Determine the (X, Y) coordinate at the center of the cell enclosing the given text.  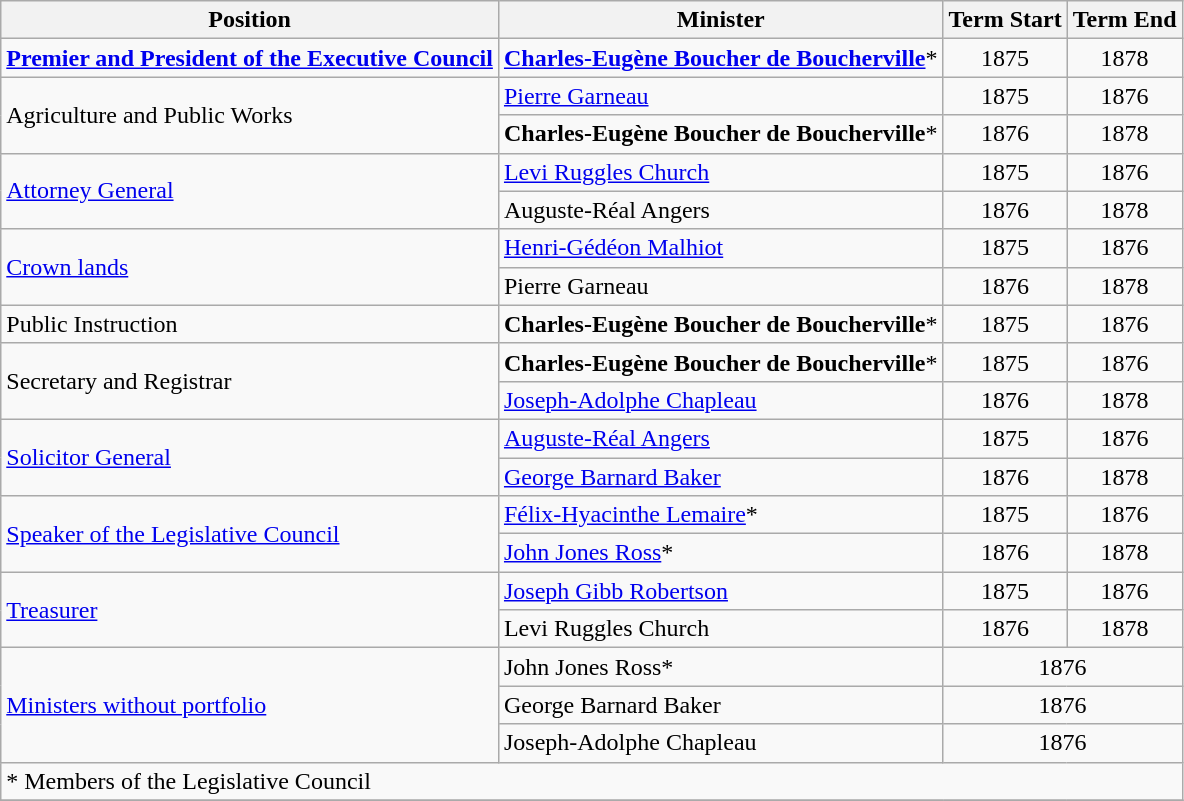
Agriculture and Public Works (250, 115)
Joseph Gibb Robertson (720, 591)
Henri-Gédéon Malhiot (720, 248)
* Members of the Legislative Council (592, 781)
Solicitor General (250, 457)
Term Start (1005, 20)
Speaker of the Legislative Council (250, 534)
Félix-Hyacinthe Lemaire* (720, 515)
Term End (1124, 20)
Crown lands (250, 267)
Position (250, 20)
Minister (720, 20)
Secretary and Registrar (250, 381)
Premier and President of the Executive Council (250, 58)
Attorney General (250, 191)
Public Instruction (250, 324)
Ministers without portfolio (250, 705)
Treasurer (250, 610)
